Capture the cell that displays the provided text and extract its [X, Y] central coordinate. 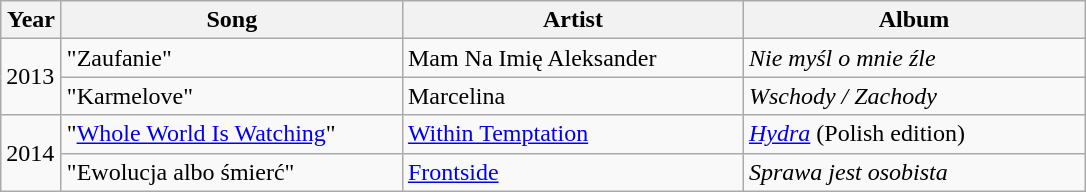
2014 [32, 153]
"Whole World Is Watching" [232, 134]
Wschody / Zachody [914, 96]
Nie myśl o mnie źle [914, 58]
Album [914, 20]
Frontside [572, 172]
"Ewolucja albo śmierć" [232, 172]
Sprawa jest osobista [914, 172]
Mam Na Imię Aleksander [572, 58]
Artist [572, 20]
"Zaufanie" [232, 58]
2013 [32, 77]
Marcelina [572, 96]
Within Temptation [572, 134]
"Karmelove" [232, 96]
Song [232, 20]
Hydra (Polish edition) [914, 134]
Year [32, 20]
